Locate the cell with the specified text and output its [X, Y] center coordinate. 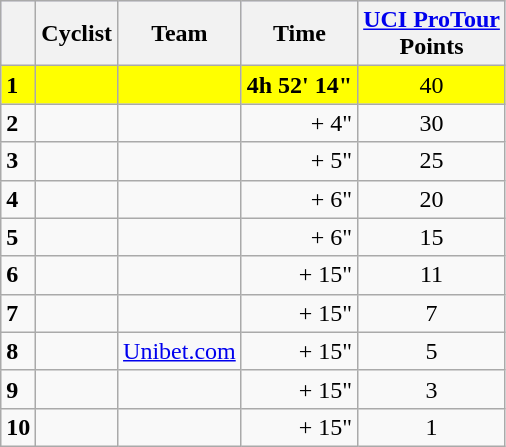
30 [432, 123]
25 [432, 161]
40 [432, 85]
20 [432, 199]
11 [432, 275]
Time [299, 34]
15 [432, 237]
2 [18, 123]
8 [18, 351]
4h 52' 14" [299, 85]
9 [18, 389]
Unibet.com [180, 351]
+ 5" [299, 161]
+ 4" [299, 123]
Cyclist [77, 34]
Team [180, 34]
UCI ProTourPoints [432, 34]
10 [18, 427]
4 [18, 199]
6 [18, 275]
